Find where the given text appears and provide that cell's center as (x, y) coordinate. 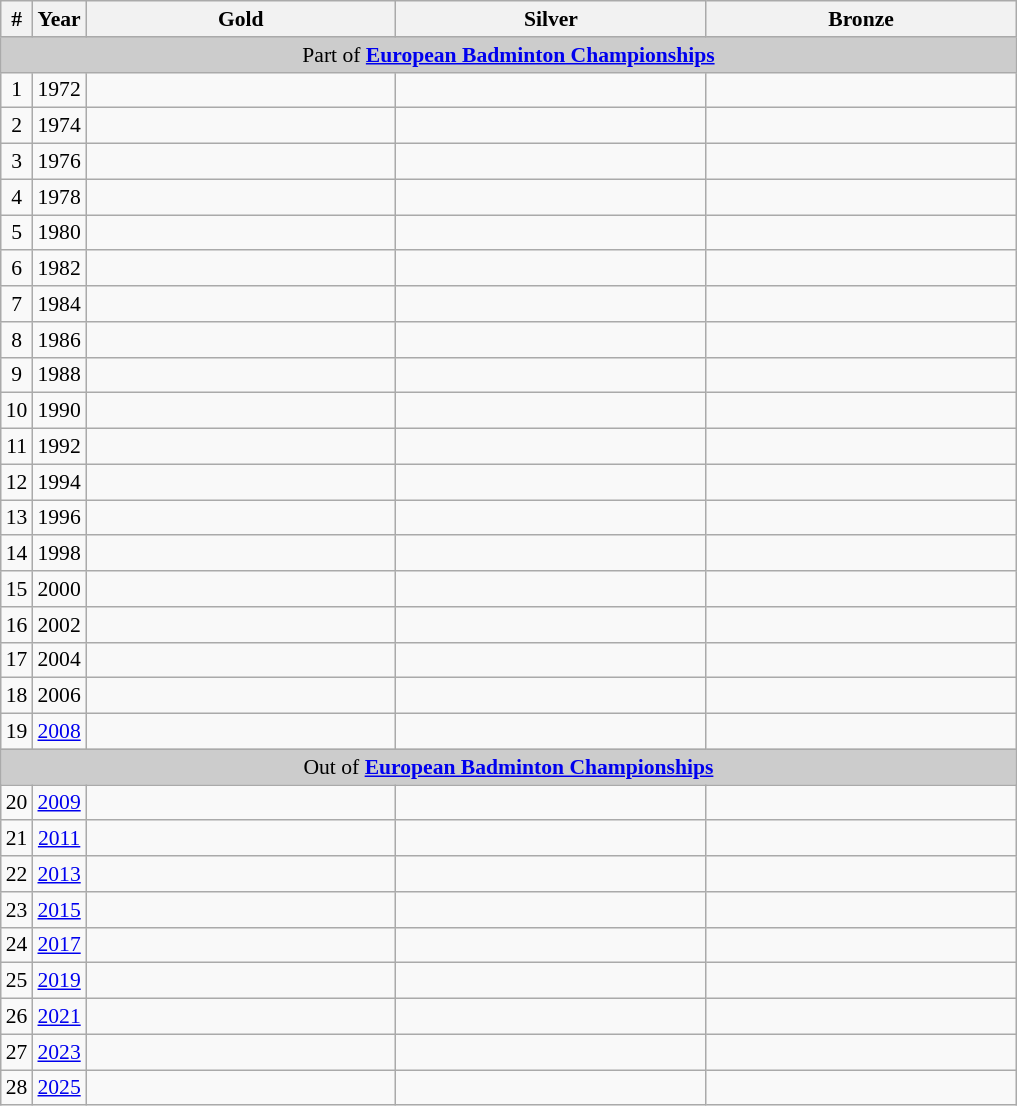
9 (17, 375)
25 (17, 981)
2000 (58, 589)
Silver (551, 19)
2017 (58, 945)
22 (17, 874)
17 (17, 660)
2006 (58, 696)
1990 (58, 411)
1986 (58, 340)
20 (17, 803)
2002 (58, 625)
16 (17, 625)
2019 (58, 981)
13 (17, 518)
1998 (58, 554)
28 (17, 1088)
# (17, 19)
14 (17, 554)
2023 (58, 1052)
21 (17, 839)
19 (17, 732)
1988 (58, 375)
24 (17, 945)
3 (17, 162)
Gold (241, 19)
10 (17, 411)
1974 (58, 126)
4 (17, 197)
Bronze (861, 19)
23 (17, 910)
2008 (58, 732)
1 (17, 90)
6 (17, 269)
27 (17, 1052)
Year (58, 19)
18 (17, 696)
5 (17, 233)
1972 (58, 90)
8 (17, 340)
Part of European Badminton Championships (508, 55)
2021 (58, 1017)
7 (17, 304)
2004 (58, 660)
1996 (58, 518)
2015 (58, 910)
15 (17, 589)
1994 (58, 482)
2009 (58, 803)
1984 (58, 304)
1978 (58, 197)
11 (17, 447)
2 (17, 126)
26 (17, 1017)
1992 (58, 447)
12 (17, 482)
2025 (58, 1088)
1982 (58, 269)
2013 (58, 874)
Out of European Badminton Championships (508, 767)
2011 (58, 839)
1976 (58, 162)
1980 (58, 233)
